Output the (X, Y) coordinate of the center of the cell containing the given text.  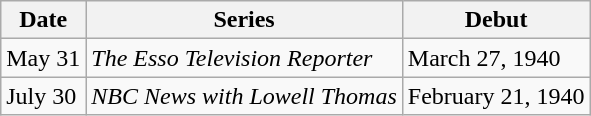
May 31 (44, 58)
NBC News with Lowell Thomas (244, 96)
The Esso Television Reporter (244, 58)
July 30 (44, 96)
Date (44, 20)
Series (244, 20)
February 21, 1940 (496, 96)
March 27, 1940 (496, 58)
Debut (496, 20)
